Scan for the cell matching the given text and deliver its [x, y] coordinate at center. 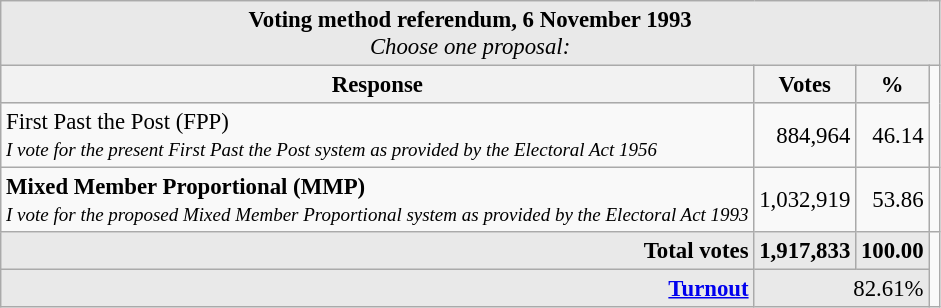
1,032,919 [805, 200]
46.14 [892, 136]
884,964 [805, 136]
Votes [805, 85]
Response [378, 85]
Total votes [378, 251]
100.00 [892, 251]
Turnout [378, 289]
First Past the Post (FPP) I vote for the present First Past the Post system as provided by the Electoral Act 1956 [378, 136]
% [892, 85]
1,917,833 [805, 251]
53.86 [892, 200]
82.61% [842, 289]
Voting method referendum, 6 November 1993 Choose one proposal: [470, 34]
Mixed Member Proportional (MMP) I vote for the proposed Mixed Member Proportional system as provided by the Electoral Act 1993 [378, 200]
